Output the (x, y) coordinate of the center of the cell containing the given text.  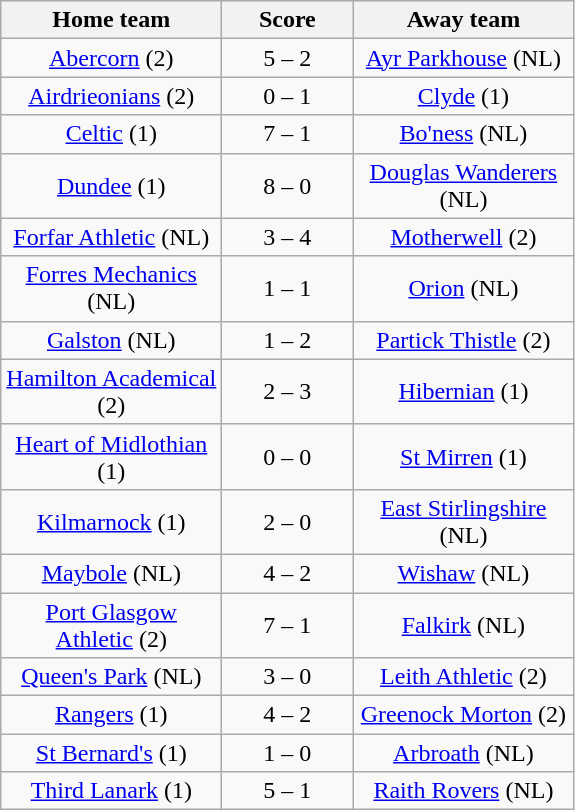
1 – 0 (288, 753)
5 – 2 (288, 58)
Airdrieonians (2) (112, 96)
Forfar Athletic (NL) (112, 237)
Abercorn (2) (112, 58)
3 – 4 (288, 237)
Hamilton Academical (2) (112, 392)
Clyde (1) (464, 96)
5 – 1 (288, 791)
Bo'ness (NL) (464, 134)
Kilmarnock (1) (112, 522)
Ayr Parkhouse (NL) (464, 58)
St Mirren (1) (464, 456)
Score (288, 20)
1 – 2 (288, 340)
Wishaw (NL) (464, 573)
0 – 1 (288, 96)
Away team (464, 20)
St Bernard's (1) (112, 753)
Raith Rovers (NL) (464, 791)
Hibernian (1) (464, 392)
Galston (NL) (112, 340)
Rangers (1) (112, 715)
0 – 0 (288, 456)
3 – 0 (288, 677)
Arbroath (NL) (464, 753)
2 – 3 (288, 392)
East Stirlingshire (NL) (464, 522)
1 – 1 (288, 288)
Home team (112, 20)
Forres Mechanics (NL) (112, 288)
Third Lanark (1) (112, 791)
Maybole (NL) (112, 573)
Greenock Morton (2) (464, 715)
Partick Thistle (2) (464, 340)
Port Glasgow Athletic (2) (112, 624)
Douglas Wanderers (NL) (464, 186)
Queen's Park (NL) (112, 677)
8 – 0 (288, 186)
2 – 0 (288, 522)
Motherwell (2) (464, 237)
Leith Athletic (2) (464, 677)
Falkirk (NL) (464, 624)
Orion (NL) (464, 288)
Heart of Midlothian (1) (112, 456)
Celtic (1) (112, 134)
Dundee (1) (112, 186)
